For the text-containing cell, return its midpoint in (X, Y) coordinate format. 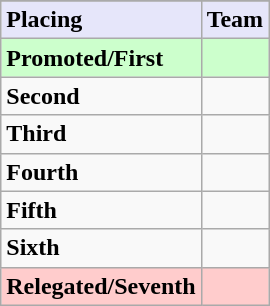
Promoted/First (101, 58)
Third (101, 134)
Second (101, 96)
Fifth (101, 210)
Relegated/Seventh (101, 286)
Team (235, 20)
Fourth (101, 172)
Sixth (101, 248)
Placing (101, 20)
